From the cell containing the given text, extract its center point as [X, Y] coordinate. 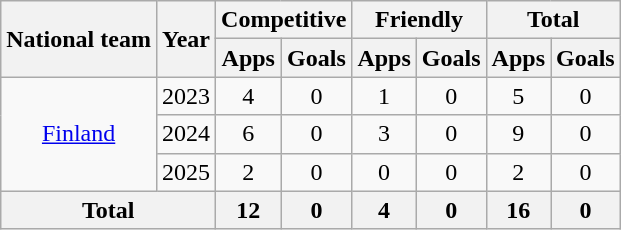
6 [248, 134]
16 [518, 210]
2025 [186, 172]
Year [186, 39]
2024 [186, 134]
3 [384, 134]
National team [79, 39]
2023 [186, 96]
5 [518, 96]
Friendly [419, 20]
Competitive [284, 20]
Finland [79, 134]
12 [248, 210]
9 [518, 134]
1 [384, 96]
